Find where the given text appears and provide that cell's center as [X, Y] coordinate. 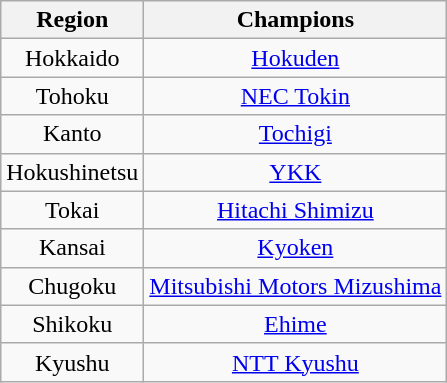
Chugoku [72, 286]
Kyushu [72, 362]
Tohoku [72, 96]
Region [72, 20]
Tokai [72, 210]
Kyoken [296, 248]
Hokushinetsu [72, 172]
Kanto [72, 134]
Shikoku [72, 324]
Hokuden [296, 58]
Kansai [72, 248]
Mitsubishi Motors Mizushima [296, 286]
Ehime [296, 324]
NTT Kyushu [296, 362]
YKK [296, 172]
Tochigi [296, 134]
Champions [296, 20]
Hitachi Shimizu [296, 210]
NEC Tokin [296, 96]
Hokkaido [72, 58]
